For the text-containing cell, return its midpoint in [x, y] coordinate format. 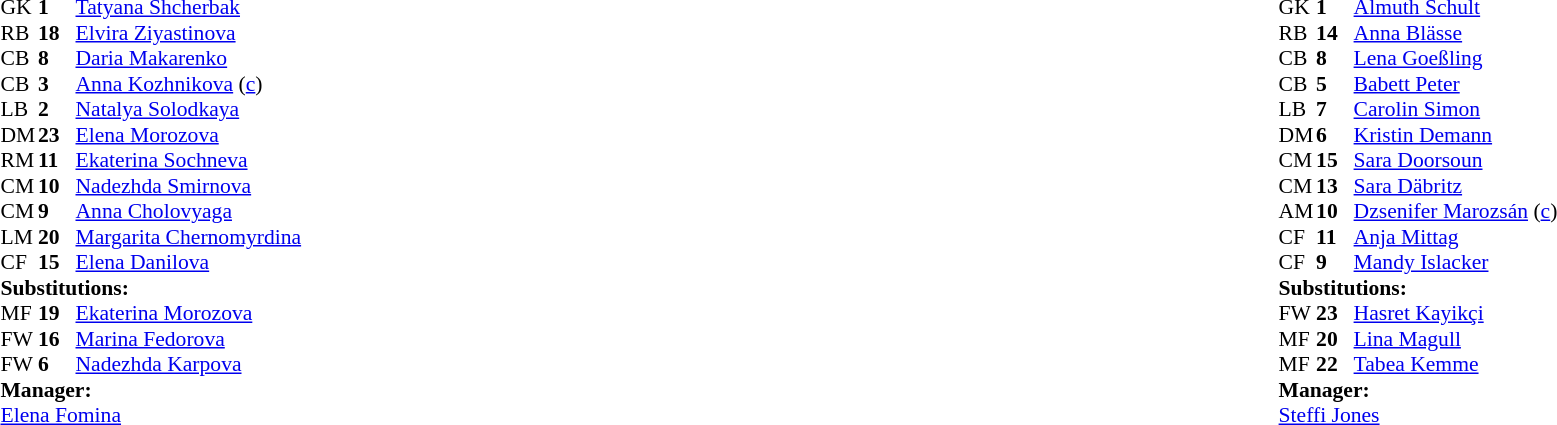
Elvira Ziyastinova [189, 33]
14 [1335, 33]
Natalya Solodkaya [189, 109]
Manager: [150, 390]
16 [57, 339]
RM [19, 161]
13 [1335, 186]
2 [57, 109]
19 [57, 313]
Margarita Chernomyrdina [189, 237]
Nadezhda Smirnova [189, 186]
Nadezhda Karpova [189, 365]
7 [1335, 109]
Daria Makarenko [189, 59]
22 [1335, 365]
Marina Fedorova [189, 339]
5 [1335, 84]
18 [57, 33]
Elena Danilova [189, 263]
Elena Morozova [189, 135]
Ekaterina Sochneva [189, 161]
Anna Kozhnikova (c) [189, 84]
AM [1298, 211]
Substitutions: [150, 288]
Anna Cholovyaga [189, 211]
3 [57, 84]
LM [19, 237]
Ekaterina Morozova [189, 313]
